Identify which cell holds the provided text, then report its [x, y] central coordinate. 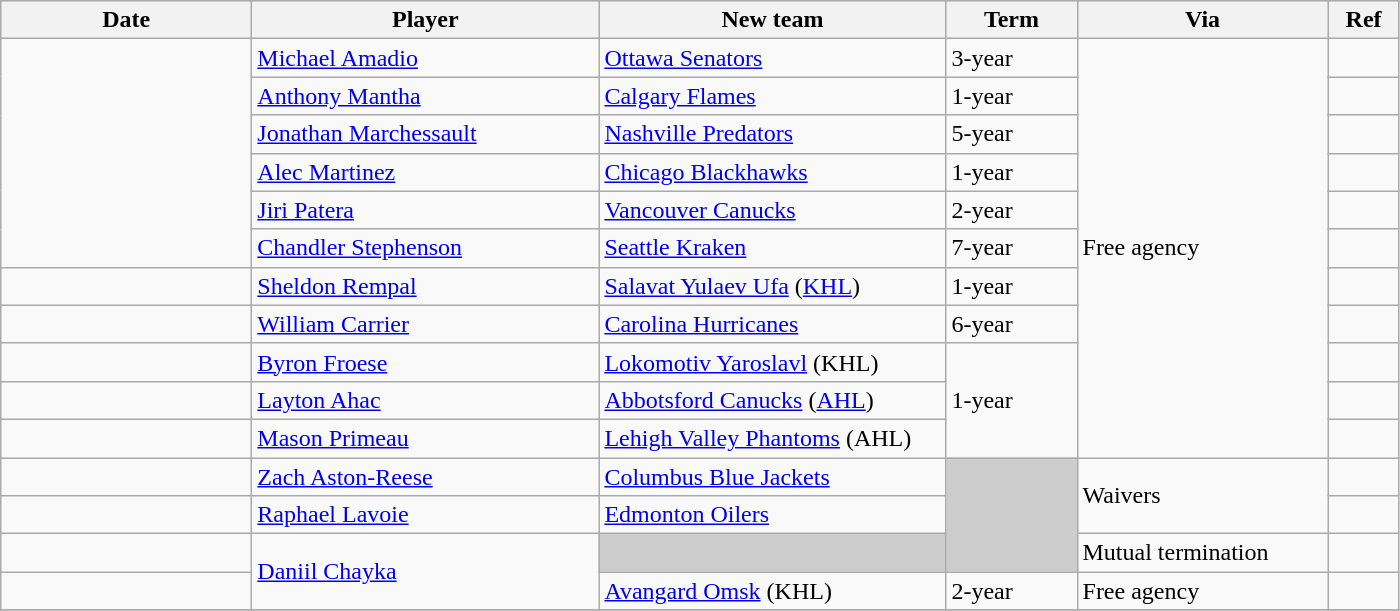
Salavat Yulaev Ufa (KHL) [772, 286]
Daniil Chayka [426, 572]
Calgary Flames [772, 96]
Term [1012, 20]
Carolina Hurricanes [772, 324]
Abbotsford Canucks (AHL) [772, 400]
Seattle Kraken [772, 248]
Lehigh Valley Phantoms (AHL) [772, 438]
Via [1202, 20]
Jiri Patera [426, 210]
Vancouver Canucks [772, 210]
New team [772, 20]
Sheldon Rempal [426, 286]
Edmonton Oilers [772, 515]
Anthony Mantha [426, 96]
Mason Primeau [426, 438]
Chicago Blackhawks [772, 172]
Raphael Lavoie [426, 515]
7-year [1012, 248]
William Carrier [426, 324]
6-year [1012, 324]
5-year [1012, 134]
Lokomotiv Yaroslavl (KHL) [772, 362]
Mutual termination [1202, 553]
Zach Aston-Reese [426, 477]
Ottawa Senators [772, 58]
Player [426, 20]
Avangard Omsk (KHL) [772, 591]
Columbus Blue Jackets [772, 477]
Byron Froese [426, 362]
Nashville Predators [772, 134]
3-year [1012, 58]
Ref [1364, 20]
Jonathan Marchessault [426, 134]
Waivers [1202, 496]
Layton Ahac [426, 400]
Alec Martinez [426, 172]
Date [126, 20]
Michael Amadio [426, 58]
Chandler Stephenson [426, 248]
